Provide the (X, Y) coordinate of the cell's center where the given text is located.  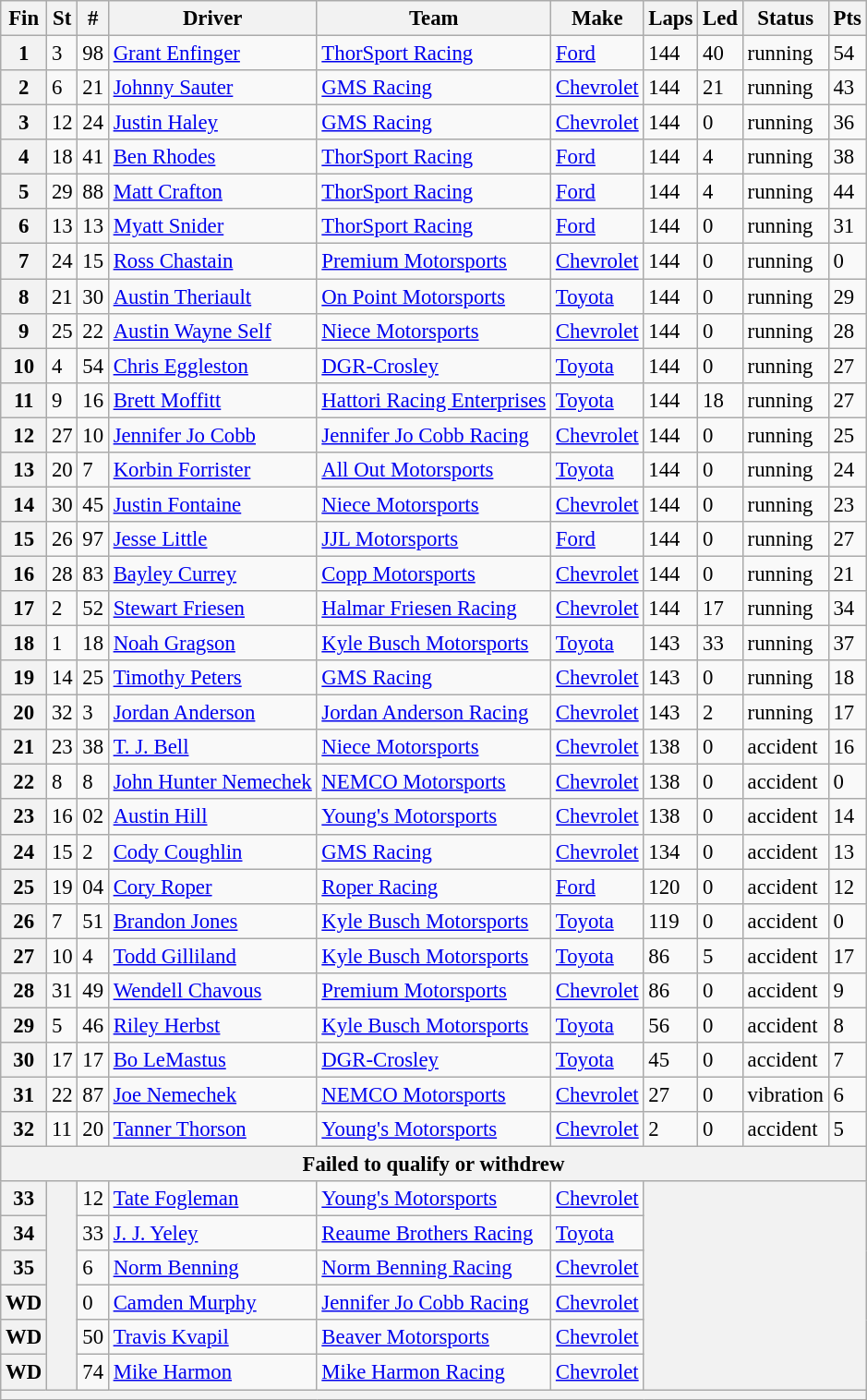
Austin Theriault (212, 296)
JJL Motorsports (434, 539)
Beaver Motorsports (434, 1338)
74 (92, 1372)
134 (670, 851)
T. J. Bell (212, 747)
Justin Fontaine (212, 504)
44 (848, 192)
Reaume Brothers Racing (434, 1234)
John Hunter Nemechek (212, 782)
Joe Nemechek (212, 1094)
Hattori Racing Enterprises (434, 400)
Failed to qualify or withdrew (434, 1165)
Korbin Forrister (212, 470)
Status (785, 18)
Cody Coughlin (212, 851)
Riley Herbst (212, 1025)
Justin Haley (212, 123)
On Point Motorsports (434, 296)
Pts (848, 18)
Roper Racing (434, 887)
Jennifer Jo Cobb (212, 435)
Led (720, 18)
37 (848, 644)
All Out Motorsports (434, 470)
Fin (24, 18)
52 (92, 609)
41 (92, 157)
49 (92, 991)
Cory Roper (212, 887)
Myatt Snider (212, 226)
04 (92, 887)
Ben Rhodes (212, 157)
Bo LeMastus (212, 1060)
Jesse Little (212, 539)
Make (597, 18)
Bayley Currey (212, 573)
Norm Benning (212, 1268)
Camden Murphy (212, 1303)
Driver (212, 18)
Halmar Friesen Racing (434, 609)
88 (92, 192)
51 (92, 921)
Copp Motorsports (434, 573)
36 (848, 123)
120 (670, 887)
Matt Crafton (212, 192)
vibration (785, 1094)
Mike Harmon Racing (434, 1372)
Team (434, 18)
St (63, 18)
Brandon Jones (212, 921)
Timothy Peters (212, 678)
Austin Wayne Self (212, 331)
Jordan Anderson (212, 713)
35 (24, 1268)
Norm Benning Racing (434, 1268)
50 (92, 1338)
Mike Harmon (212, 1372)
Jordan Anderson Racing (434, 713)
# (92, 18)
Noah Gragson (212, 644)
83 (92, 573)
87 (92, 1094)
Brett Moffitt (212, 400)
Laps (670, 18)
Stewart Friesen (212, 609)
56 (670, 1025)
Travis Kvapil (212, 1338)
97 (92, 539)
40 (720, 54)
02 (92, 817)
J. J. Yeley (212, 1234)
Chris Eggleston (212, 366)
Todd Gilliland (212, 956)
Tate Fogleman (212, 1199)
119 (670, 921)
Ross Chastain (212, 261)
Austin Hill (212, 817)
43 (848, 88)
Tanner Thorson (212, 1129)
Wendell Chavous (212, 991)
Johnny Sauter (212, 88)
Grant Enfinger (212, 54)
46 (92, 1025)
98 (92, 54)
